Pinpoint the cell where the given text exists, returning its [X, Y] midpoint coordinate. 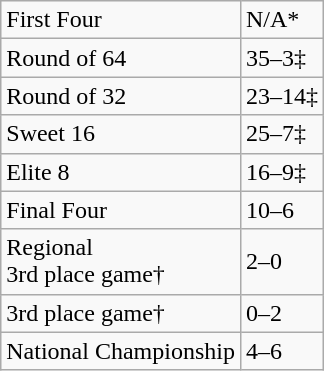
First Four [121, 20]
Regional3rd place game† [121, 262]
25–7‡ [282, 134]
N/A* [282, 20]
2–0 [282, 262]
35–3‡ [282, 58]
National Championship [121, 351]
Round of 64 [121, 58]
23–14‡ [282, 96]
Sweet 16 [121, 134]
0–2 [282, 313]
4–6 [282, 351]
10–6 [282, 210]
3rd place game† [121, 313]
Round of 32 [121, 96]
16–9‡ [282, 172]
Final Four [121, 210]
Elite 8 [121, 172]
